For the text-containing cell, return its midpoint in (X, Y) coordinate format. 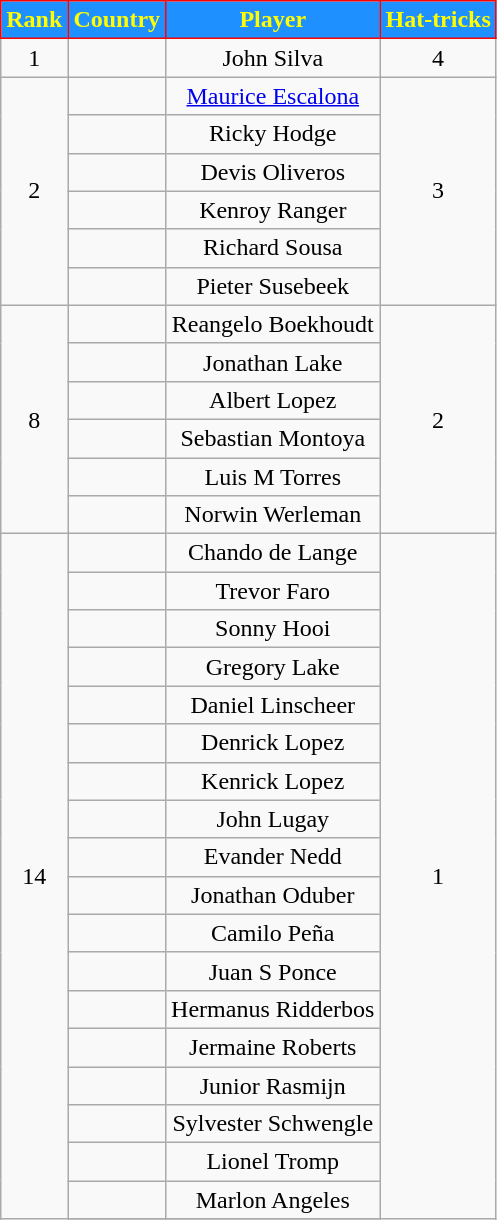
Junior Rasmijn (273, 1085)
Pieter Susebeek (273, 286)
Denrick Lopez (273, 743)
8 (34, 419)
Richard Sousa (273, 248)
Camilo Peña (273, 933)
Sonny Hooi (273, 629)
Jermaine Roberts (273, 1047)
Sylvester Schwengle (273, 1124)
Hermanus Ridderbos (273, 1009)
Kenrick Lopez (273, 781)
Jonathan Oduber (273, 895)
Devis Oliveros (273, 172)
Marlon Angeles (273, 1200)
Reangelo Boekhoudt (273, 324)
4 (438, 58)
Maurice Escalona (273, 96)
John Lugay (273, 819)
Gregory Lake (273, 667)
Ricky Hodge (273, 134)
Juan S Ponce (273, 971)
Evander Nedd (273, 857)
Jonathan Lake (273, 362)
Hat-tricks (438, 20)
Player (273, 20)
Rank (34, 20)
Daniel Linscheer (273, 705)
14 (34, 876)
Norwin Werleman (273, 515)
3 (438, 191)
Lionel Tromp (273, 1162)
Luis M Torres (273, 477)
Country (117, 20)
Chando de Lange (273, 553)
Albert Lopez (273, 400)
Sebastian Montoya (273, 438)
Trevor Faro (273, 591)
John Silva (273, 58)
Kenroy Ranger (273, 210)
